Output the [X, Y] coordinate of the center of the cell containing the given text.  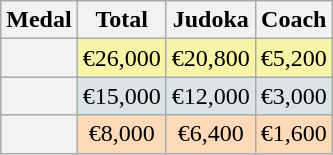
€12,000 [210, 96]
€8,000 [122, 134]
€1,600 [294, 134]
€20,800 [210, 58]
€26,000 [122, 58]
Medal [39, 20]
Judoka [210, 20]
€5,200 [294, 58]
€15,000 [122, 96]
Total [122, 20]
€3,000 [294, 96]
Coach [294, 20]
€6,400 [210, 134]
